Search for the cell housing the specified text and yield its [x, y] center coordinate. 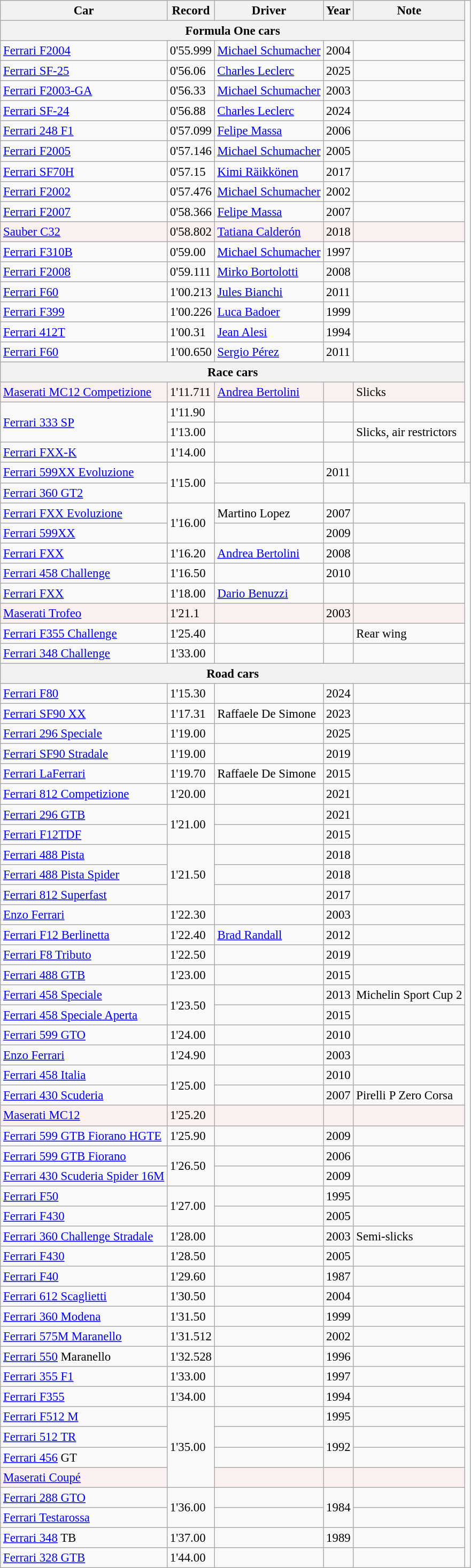
Ferrari 288 GTO [84, 1497]
Ferrari F399 [84, 312]
Ferrari 599 GTO [84, 1035]
Ferrari 456 GT [84, 1457]
Ferrari 599 GTB Fiorano [84, 1156]
1'28.50 [191, 1256]
Ferrari SF-25 [84, 71]
1'22.30 [191, 915]
Car [84, 11]
1'17.31 [191, 714]
Ferrari 360 GT2 [84, 493]
Ferrari 458 Speciale Aperta [84, 1015]
1989 [338, 1538]
Martino Lopez [269, 513]
1'14.00 [191, 453]
0'58.366 [191, 212]
Ferrari Testarossa [84, 1517]
0'57.15 [191, 172]
Kimi Räikkönen [269, 172]
1'11.90 [191, 413]
1'25.20 [191, 1116]
0'59.111 [191, 272]
Ferrari F310B [84, 252]
1'25.90 [191, 1136]
1'19.70 [191, 774]
2023 [338, 714]
Ferrari SF70H [84, 172]
Michelin Sport Cup 2 [410, 995]
Year [338, 11]
1'34.00 [191, 1397]
0'55.999 [191, 51]
Ferrari F355 [84, 1397]
Mirko Bortolotti [269, 272]
Ferrari 812 Superfast [84, 895]
Ferrari 599XX [84, 533]
Ferrari 458 Challenge [84, 573]
1'00.650 [191, 352]
1'16.00 [191, 523]
1'21.1 [191, 614]
Ferrari 328 GTB [84, 1558]
Ferrari 488 Pista Spider [84, 874]
Ferrari F355 Challenge [84, 633]
Ferrari 550 Maranello [84, 1357]
Ferrari F2005 [84, 151]
1'23.50 [191, 1005]
0'56.06 [191, 71]
Ferrari 599 GTB Fiorano HGTE [84, 1136]
Ferrari 612 Scaglietti [84, 1297]
Ferrari 575M Maranello [84, 1337]
1'23.00 [191, 975]
1'00.226 [191, 312]
Ferrari 248 F1 [84, 131]
1'15.00 [191, 483]
1'44.00 [191, 1558]
0'56.88 [191, 111]
Ferrari 355 F1 [84, 1377]
Ferrari 296 Speciale [84, 734]
1'22.40 [191, 935]
Ferrari F12 Berlinetta [84, 935]
1'16.50 [191, 573]
1'00.213 [191, 292]
Note [410, 11]
1'31.50 [191, 1317]
Ferrari 348 Challenge [84, 654]
1'25.00 [191, 1085]
Pirelli P Zero Corsa [410, 1096]
1'35.00 [191, 1447]
Ferrari 412T [84, 332]
2013 [338, 995]
Maserati Trofeo [84, 614]
1'13.00 [191, 432]
1'30.50 [191, 1297]
Ferrari 360 Modena [84, 1317]
Ferrari 430 Scuderia [84, 1096]
Ferrari 599XX Evoluzione [84, 473]
Ferrari 812 Competizione [84, 794]
Ferrari 360 Challenge Stradale [84, 1236]
1'24.00 [191, 1035]
Ferrari 333 SP [84, 422]
Record [191, 11]
Maserati MC12 [84, 1116]
Ferrari F80 [84, 694]
1996 [338, 1357]
Ferrari 458 Italia [84, 1075]
1'25.40 [191, 633]
1992 [338, 1447]
Ferrari F2004 [84, 51]
Ferrari F12TDF [84, 834]
Ferrari FXX Evoluzione [84, 513]
2012 [338, 935]
1'26.50 [191, 1166]
Ferrari SF90 Stradale [84, 754]
1984 [338, 1507]
Ferrari F8 Tributo [84, 955]
Tatiana Calderón [269, 231]
Semi-slicks [410, 1236]
1'36.00 [191, 1507]
Ferrari FXX-K [84, 453]
1'22.50 [191, 955]
Jean Alesi [269, 332]
Slicks, air restrictors [410, 432]
1'21.50 [191, 874]
Jules Bianchi [269, 292]
1'11.711 [191, 392]
Ferrari 348 TB [84, 1538]
1'21.00 [191, 824]
Maserati Coupé [84, 1477]
Ferrari F2007 [84, 212]
Ferrari 488 Pista [84, 855]
0'57.099 [191, 131]
1'00.31 [191, 332]
1'15.30 [191, 694]
1'29.60 [191, 1276]
1'16.20 [191, 553]
1'18.00 [191, 593]
Ferrari SF90 XX [84, 714]
Sergio Pérez [269, 352]
0'56.33 [191, 91]
1'24.90 [191, 1055]
Dario Benuzzi [269, 593]
1'31.512 [191, 1337]
Race cars [233, 372]
Ferrari F2008 [84, 272]
1'37.00 [191, 1538]
1'28.00 [191, 1236]
Rear wing [410, 633]
Ferrari F2003-GA [84, 91]
Ferrari 488 GTB [84, 975]
1'32.528 [191, 1357]
Luca Badoer [269, 312]
1'27.00 [191, 1206]
1987 [338, 1276]
Maserati MC12 Competizione [84, 392]
Ferrari F512 M [84, 1417]
Formula One cars [233, 31]
0'57.476 [191, 191]
Driver [269, 11]
Ferrari 512 TR [84, 1437]
0'57.146 [191, 151]
0'59.00 [191, 252]
1'20.00 [191, 794]
0'58.802 [191, 231]
Ferrari 430 Scuderia Spider 16M [84, 1176]
Ferrari F2002 [84, 191]
Road cars [233, 674]
Ferrari 296 GTB [84, 814]
Ferrari F40 [84, 1276]
Sauber C32 [84, 231]
Slicks [410, 392]
Ferrari 458 Speciale [84, 995]
Ferrari LaFerrari [84, 774]
Brad Randall [269, 935]
Ferrari SF-24 [84, 111]
Ferrari F50 [84, 1196]
